Provide the [X, Y] coordinate of the cell's center where the given text is located.  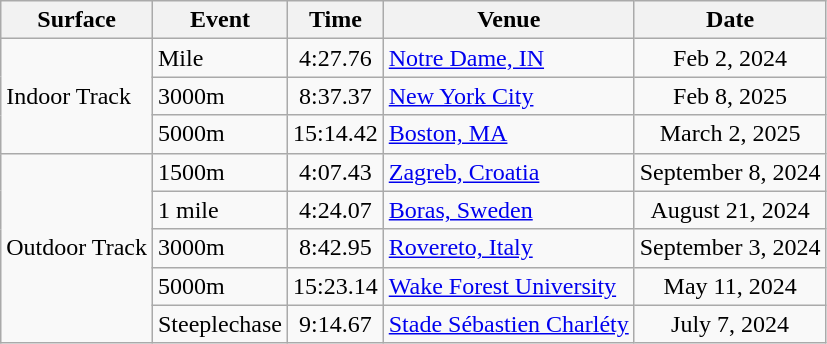
Notre Dame, IN [508, 58]
Indoor Track [77, 96]
Venue [508, 20]
1500m [220, 172]
Date [730, 20]
Wake Forest University [508, 286]
Event [220, 20]
Time [335, 20]
4:27.76 [335, 58]
9:14.67 [335, 324]
Surface [77, 20]
May 11, 2024 [730, 286]
Stade Sébastien Charléty [508, 324]
September 8, 2024 [730, 172]
Boston, MA [508, 134]
4:07.43 [335, 172]
March 2, 2025 [730, 134]
Steeplechase [220, 324]
15:23.14 [335, 286]
8:37.37 [335, 96]
15:14.42 [335, 134]
Mile [220, 58]
Feb 2, 2024 [730, 58]
August 21, 2024 [730, 210]
8:42.95 [335, 248]
Rovereto, Italy [508, 248]
September 3, 2024 [730, 248]
Zagreb, Croatia [508, 172]
Feb 8, 2025 [730, 96]
1 mile [220, 210]
4:24.07 [335, 210]
Outdoor Track [77, 248]
July 7, 2024 [730, 324]
Boras, Sweden [508, 210]
New York City [508, 96]
